Capture the cell that displays the provided text and extract its (x, y) central coordinate. 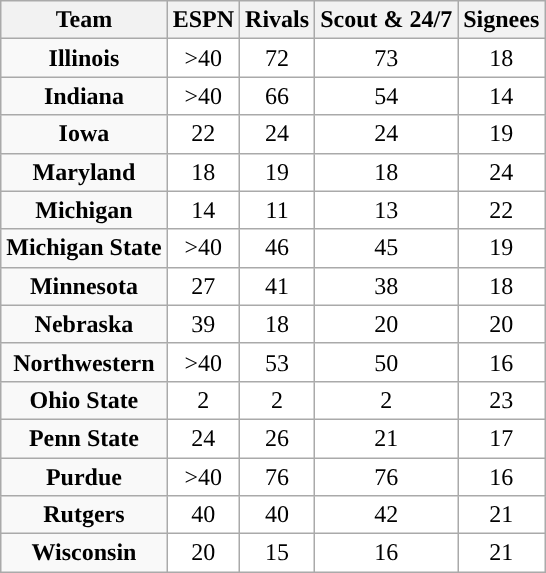
41 (278, 286)
Maryland (84, 172)
Penn State (84, 438)
54 (386, 96)
Rutgers (84, 515)
23 (502, 400)
66 (278, 96)
45 (386, 248)
15 (278, 553)
53 (278, 362)
17 (502, 438)
46 (278, 248)
38 (386, 286)
Minnesota (84, 286)
Scout & 24/7 (386, 20)
39 (203, 324)
Nebraska (84, 324)
42 (386, 515)
50 (386, 362)
Team (84, 20)
11 (278, 210)
Michigan (84, 210)
Rivals (278, 20)
Purdue (84, 477)
13 (386, 210)
27 (203, 286)
ESPN (203, 20)
Wisconsin (84, 553)
Michigan State (84, 248)
72 (278, 58)
73 (386, 58)
Iowa (84, 134)
Northwestern (84, 362)
Signees (502, 20)
Ohio State (84, 400)
26 (278, 438)
Indiana (84, 96)
Illinois (84, 58)
